Provide the [x, y] coordinate of the cell's center where the given text is located.  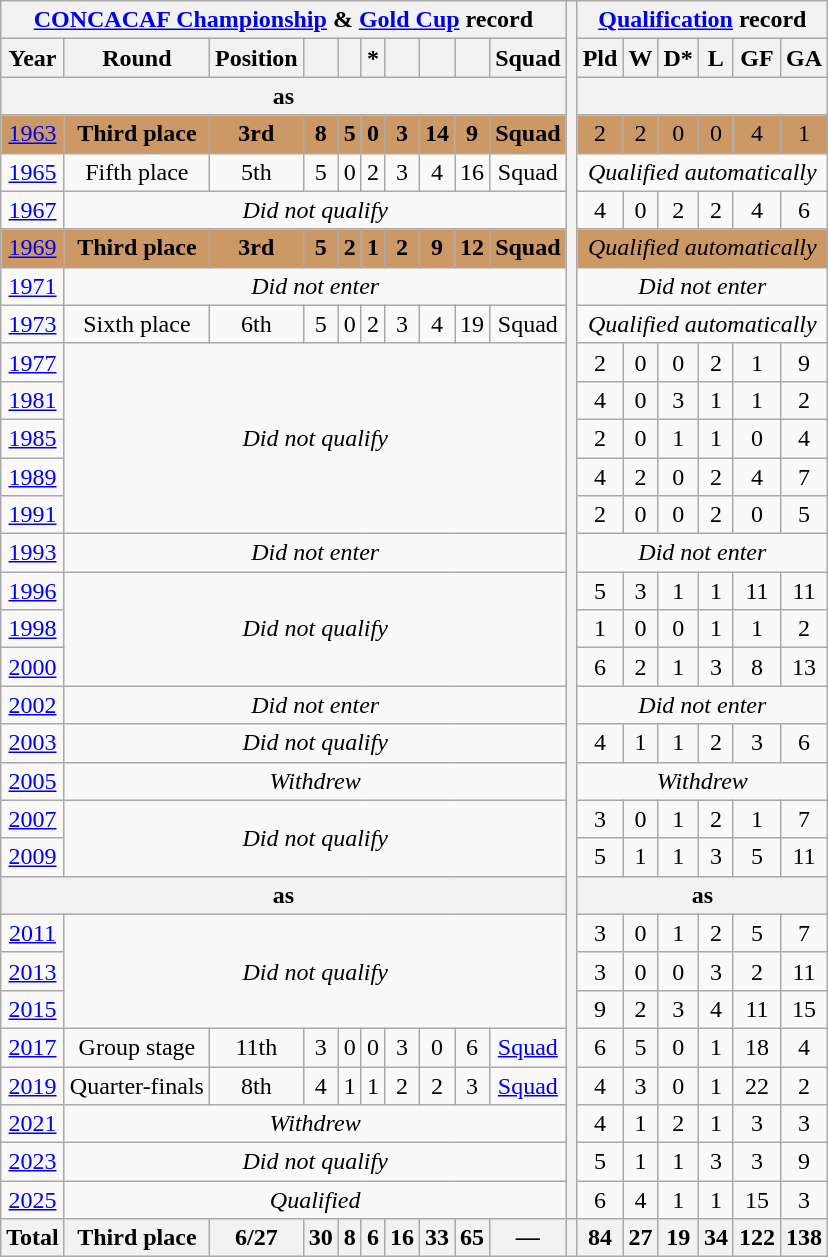
1963 [33, 134]
GA [804, 58]
5th [256, 172]
L [716, 58]
6/27 [256, 1238]
1993 [33, 553]
1989 [33, 477]
27 [640, 1238]
2003 [33, 743]
138 [804, 1238]
2017 [33, 1047]
2025 [33, 1200]
18 [756, 1047]
CONCACAF Championship & Gold Cup record [284, 20]
11th [256, 1047]
2009 [33, 857]
2021 [33, 1124]
Year [33, 58]
Round [136, 58]
1996 [33, 591]
D* [678, 58]
13 [804, 667]
34 [716, 1238]
2023 [33, 1162]
Quarter-finals [136, 1085]
— [528, 1238]
1985 [33, 438]
2013 [33, 971]
2015 [33, 1009]
Qualified [315, 1200]
1981 [33, 400]
2000 [33, 667]
6th [256, 324]
2007 [33, 819]
1991 [33, 515]
Sixth place [136, 324]
Position [256, 58]
Fifth place [136, 172]
2002 [33, 705]
1967 [33, 210]
Total [33, 1238]
2019 [33, 1085]
* [372, 58]
12 [472, 248]
Pld [600, 58]
14 [436, 134]
1977 [33, 362]
8th [256, 1085]
2005 [33, 781]
1965 [33, 172]
122 [756, 1238]
2011 [33, 933]
84 [600, 1238]
65 [472, 1238]
Qualification record [702, 20]
1973 [33, 324]
1969 [33, 248]
1998 [33, 629]
1971 [33, 286]
Group stage [136, 1047]
W [640, 58]
GF [756, 58]
22 [756, 1085]
33 [436, 1238]
30 [320, 1238]
